Determine the (X, Y) coordinate at the center of the cell enclosing the given text.  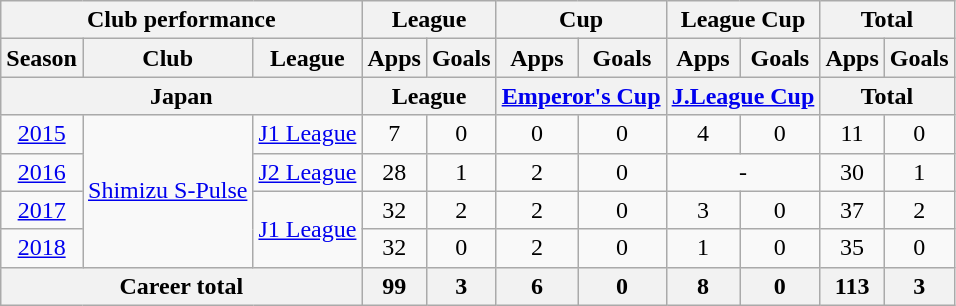
J2 League (308, 172)
Emperor's Cup (581, 96)
2015 (42, 134)
League Cup (743, 20)
Career total (182, 286)
28 (394, 172)
6 (537, 286)
Season (42, 58)
Japan (182, 96)
- (743, 172)
2018 (42, 248)
37 (852, 210)
113 (852, 286)
2017 (42, 210)
Club (167, 58)
7 (394, 134)
4 (703, 134)
J.League Cup (743, 96)
35 (852, 248)
99 (394, 286)
8 (703, 286)
11 (852, 134)
2016 (42, 172)
30 (852, 172)
Cup (581, 20)
Shimizu S-Pulse (167, 191)
Club performance (182, 20)
